Find where the given text appears and provide that cell's center as [x, y] coordinate. 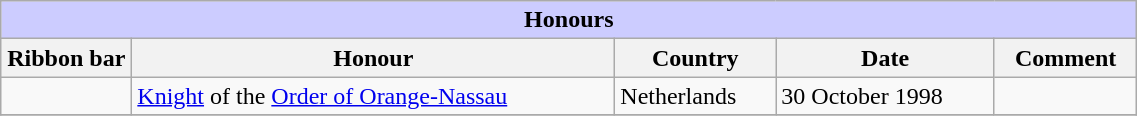
Ribbon bar [66, 58]
Date [886, 58]
Honour [374, 58]
Honours [569, 20]
Knight of the Order of Orange-Nassau [374, 96]
Comment [1066, 58]
30 October 1998 [886, 96]
Netherlands [696, 96]
Country [696, 58]
